For the text-containing cell, return its midpoint in [x, y] coordinate format. 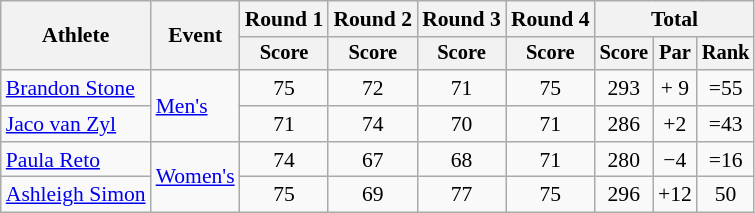
=43 [726, 124]
Ashleigh Simon [76, 195]
Event [196, 36]
+ 9 [675, 88]
Athlete [76, 36]
Men's [196, 106]
67 [372, 160]
296 [624, 195]
Women's [196, 178]
Brandon Stone [76, 88]
Total [675, 19]
293 [624, 88]
69 [372, 195]
Jaco van Zyl [76, 124]
=55 [726, 88]
Rank [726, 54]
72 [372, 88]
Round 4 [550, 19]
286 [624, 124]
+2 [675, 124]
Par [675, 54]
Paula Reto [76, 160]
Round 2 [372, 19]
+12 [675, 195]
Round 3 [462, 19]
−4 [675, 160]
280 [624, 160]
77 [462, 195]
70 [462, 124]
Round 1 [284, 19]
68 [462, 160]
=16 [726, 160]
50 [726, 195]
